Search for the cell housing the specified text and yield its [x, y] center coordinate. 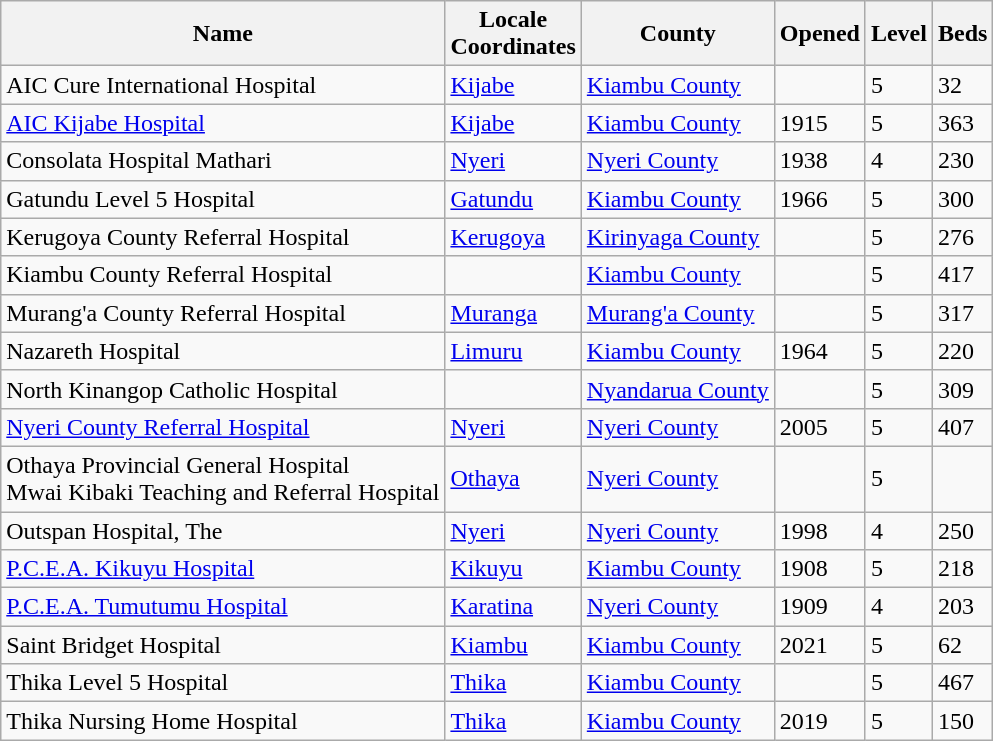
Thika Level 5 Hospital [223, 683]
1915 [820, 123]
Karatina [513, 607]
Gatundu Level 5 Hospital [223, 199]
1998 [820, 531]
220 [962, 351]
32 [962, 85]
2021 [820, 645]
2005 [820, 427]
467 [962, 683]
218 [962, 569]
Kerugoya [513, 237]
Gatundu [513, 199]
Beds [962, 34]
County [678, 34]
Kirinyaga County [678, 237]
363 [962, 123]
Kiambu County Referral Hospital [223, 275]
LocaleCoordinates [513, 34]
Nyeri County Referral Hospital [223, 427]
Level [898, 34]
Othaya [513, 478]
Kikuyu [513, 569]
Name [223, 34]
300 [962, 199]
2019 [820, 721]
AIC Cure International Hospital [223, 85]
1966 [820, 199]
230 [962, 161]
Nazareth Hospital [223, 351]
407 [962, 427]
1909 [820, 607]
309 [962, 389]
Outspan Hospital, The [223, 531]
317 [962, 313]
203 [962, 607]
1938 [820, 161]
Opened [820, 34]
Nyandarua County [678, 389]
AIC Kijabe Hospital [223, 123]
Consolata Hospital Mathari [223, 161]
P.C.E.A. Tumutumu Hospital [223, 607]
Muranga [513, 313]
250 [962, 531]
Kiambu [513, 645]
150 [962, 721]
North Kinangop Catholic Hospital [223, 389]
1908 [820, 569]
Thika Nursing Home Hospital [223, 721]
Othaya Provincial General HospitalMwai Kibaki Teaching and Referral Hospital [223, 478]
P.C.E.A. Kikuyu Hospital [223, 569]
Kerugoya County Referral Hospital [223, 237]
417 [962, 275]
62 [962, 645]
Saint Bridget Hospital [223, 645]
276 [962, 237]
Limuru [513, 351]
1964 [820, 351]
Murang'a County [678, 313]
Murang'a County Referral Hospital [223, 313]
